Capture the cell that displays the provided text and extract its (x, y) central coordinate. 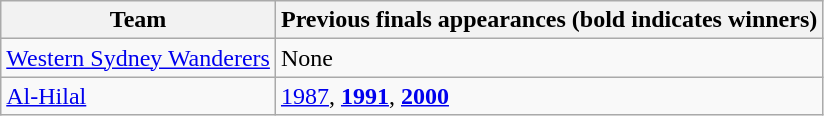
Team (138, 20)
Al-Hilal (138, 96)
1987, 1991, 2000 (548, 96)
None (548, 58)
Previous finals appearances (bold indicates winners) (548, 20)
Western Sydney Wanderers (138, 58)
